Determine the (x, y) coordinate at the center of the cell enclosing the given text.  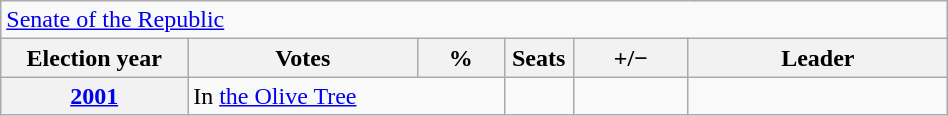
Election year (94, 58)
2001 (94, 96)
Seats (538, 58)
+/− (630, 58)
Leader (818, 58)
Senate of the Republic (474, 20)
Votes (303, 58)
In the Olive Tree (346, 96)
% (461, 58)
